Output the (x, y) coordinate of the center of the cell containing the given text.  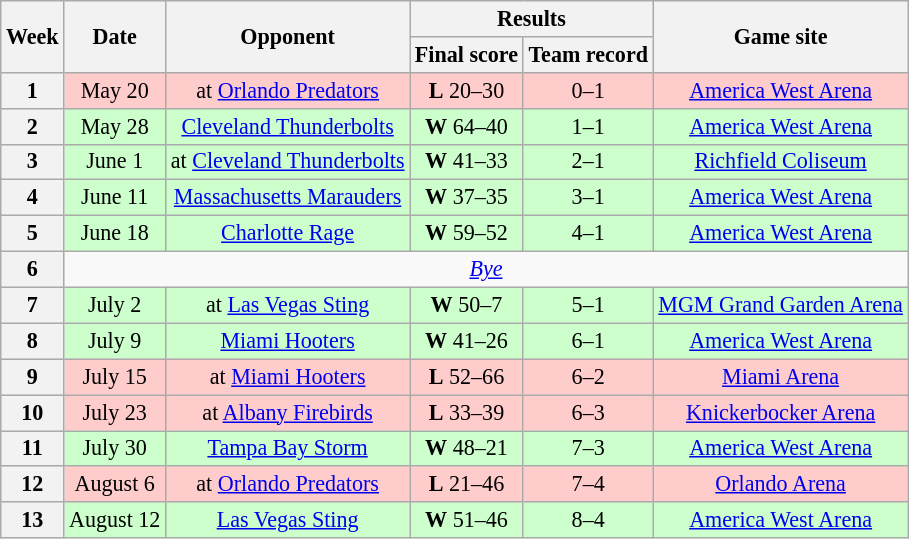
Week (32, 36)
3 (32, 162)
at Albany Firebirds (288, 412)
6–1 (588, 341)
0–1 (588, 90)
Miami Arena (780, 377)
May 28 (115, 126)
July 23 (115, 412)
8–4 (588, 520)
Charlotte Rage (288, 233)
2–1 (588, 162)
7 (32, 305)
3–1 (588, 198)
Bye (486, 269)
4 (32, 198)
W 51–46 (467, 520)
June 18 (115, 233)
W 59–52 (467, 233)
7–4 (588, 484)
Richfield Coliseum (780, 162)
at Miami Hooters (288, 377)
10 (32, 412)
11 (32, 448)
8 (32, 341)
at Cleveland Thunderbolts (288, 162)
June 1 (115, 162)
Tampa Bay Storm (288, 448)
June 11 (115, 198)
5–1 (588, 305)
Opponent (288, 36)
May 20 (115, 90)
2 (32, 126)
W 48–21 (467, 448)
August 12 (115, 520)
W 37–35 (467, 198)
Game site (780, 36)
W 50–7 (467, 305)
7–3 (588, 448)
13 (32, 520)
6–2 (588, 377)
L 21–46 (467, 484)
Las Vegas Sting (288, 520)
at Las Vegas Sting (288, 305)
Massachusetts Marauders (288, 198)
July 2 (115, 305)
MGM Grand Garden Arena (780, 305)
6 (32, 269)
July 9 (115, 341)
5 (32, 233)
L 20–30 (467, 90)
W 41–33 (467, 162)
6–3 (588, 412)
Knickerbocker Arena (780, 412)
Results (532, 18)
W 64–40 (467, 126)
Cleveland Thunderbolts (288, 126)
9 (32, 377)
July 15 (115, 377)
1 (32, 90)
July 30 (115, 448)
August 6 (115, 484)
Miami Hooters (288, 341)
12 (32, 484)
Orlando Arena (780, 484)
W 41–26 (467, 341)
L 33–39 (467, 412)
1–1 (588, 126)
Date (115, 36)
Final score (467, 54)
Team record (588, 54)
4–1 (588, 233)
L 52–66 (467, 377)
